Output the (X, Y) coordinate of the center of the cell containing the given text.  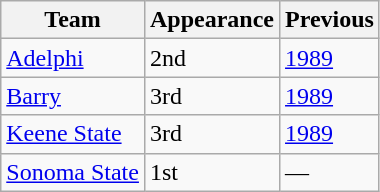
Keene State (73, 134)
— (330, 172)
Team (73, 20)
Previous (330, 20)
2nd (212, 58)
Barry (73, 96)
1st (212, 172)
Sonoma State (73, 172)
Appearance (212, 20)
Adelphi (73, 58)
